Output the [X, Y] coordinate of the center of the cell containing the given text.  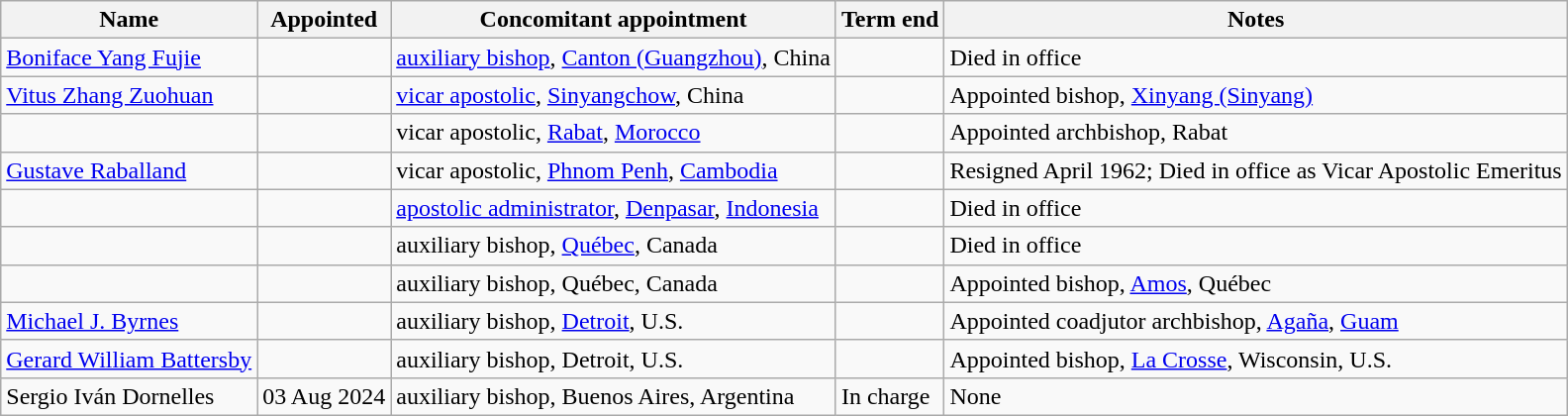
Vitus Zhang Zuohuan [129, 95]
Appointed [325, 20]
None [1255, 396]
Concomitant appointment [614, 20]
Gustave Raballand [129, 170]
Appointed archbishop, Rabat [1255, 133]
vicar apostolic, Phnom Penh, Cambodia [614, 170]
vicar apostolic, Rabat, Morocco [614, 133]
vicar apostolic, Sinyangchow, China [614, 95]
Appointed bishop, Amos, Québec [1255, 283]
Michael J. Byrnes [129, 321]
Boniface Yang Fujie [129, 57]
Name [129, 20]
Term end [890, 20]
Gerard William Battersby [129, 359]
Sergio Iván Dornelles [129, 396]
auxiliary bishop, Canton (Guangzhou), China [614, 57]
Appointed coadjutor archbishop, Agaña, Guam [1255, 321]
03 Aug 2024 [325, 396]
auxiliary bishop, Buenos Aires, Argentina [614, 396]
apostolic administrator, Denpasar, Indonesia [614, 208]
Appointed bishop, La Crosse, Wisconsin, U.S. [1255, 359]
Appointed bishop, Xinyang (Sinyang) [1255, 95]
In charge [890, 396]
Resigned April 1962; Died in office as Vicar Apostolic Emeritus [1255, 170]
Notes [1255, 20]
